Extract the [x, y] coordinate from the center of the cell holding the provided text.  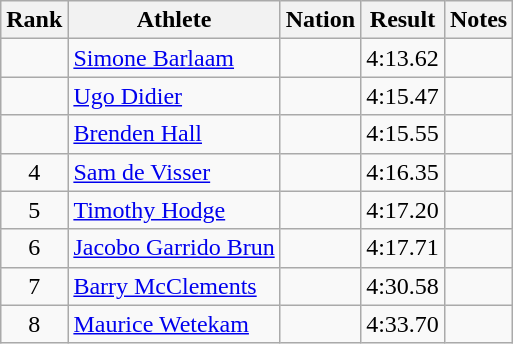
4:30.58 [403, 286]
6 [34, 248]
Jacobo Garrido Brun [174, 248]
Brenden Hall [174, 134]
Rank [34, 20]
8 [34, 324]
Result [403, 20]
Maurice Wetekam [174, 324]
Barry McClements [174, 286]
4 [34, 172]
4:13.62 [403, 58]
4:16.35 [403, 172]
4:15.55 [403, 134]
4:33.70 [403, 324]
Simone Barlaam [174, 58]
Athlete [174, 20]
7 [34, 286]
Notes [478, 20]
4:17.20 [403, 210]
Timothy Hodge [174, 210]
Sam de Visser [174, 172]
Nation [320, 20]
Ugo Didier [174, 96]
4:15.47 [403, 96]
4:17.71 [403, 248]
5 [34, 210]
